Return [X, Y] of the center of cell containing provided text 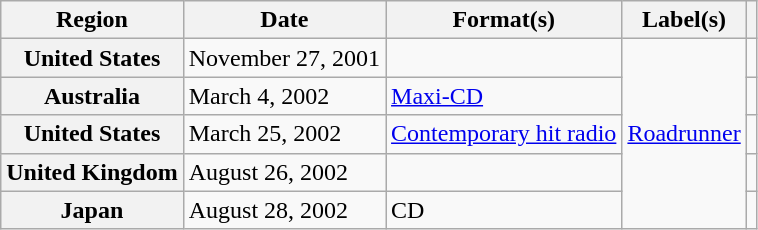
Maxi-CD [504, 96]
Australia [92, 96]
United Kingdom [92, 172]
March 4, 2002 [284, 96]
Label(s) [684, 20]
August 26, 2002 [284, 172]
Roadrunner [684, 134]
August 28, 2002 [284, 210]
November 27, 2001 [284, 58]
Contemporary hit radio [504, 134]
Region [92, 20]
Japan [92, 210]
Format(s) [504, 20]
CD [504, 210]
Date [284, 20]
March 25, 2002 [284, 134]
